Identify which cell holds the provided text, then report its [x, y] central coordinate. 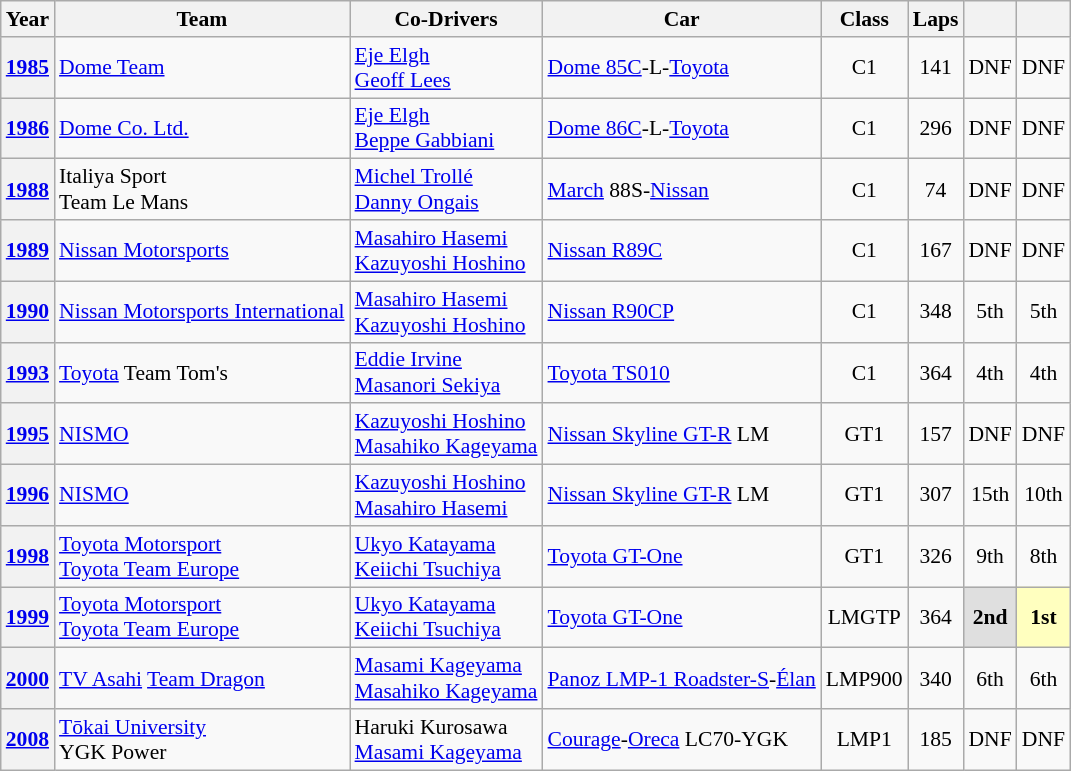
TV Asahi Team Dragon [202, 678]
157 [936, 434]
Laps [936, 19]
Courage-Oreca LC70-YGK [682, 740]
Nissan R90CP [682, 312]
1993 [28, 372]
1985 [28, 68]
Nissan Motorsports International [202, 312]
Eje Elgh Beppe Gabbiani [446, 128]
Year [28, 19]
2008 [28, 740]
2nd [990, 618]
74 [936, 190]
1998 [28, 556]
LMP1 [864, 740]
Co-Drivers [446, 19]
167 [936, 250]
Eje Elgh Geoff Lees [446, 68]
307 [936, 496]
348 [936, 312]
Nissan Motorsports [202, 250]
1995 [28, 434]
LMGTP [864, 618]
Kazuyoshi Hoshino Masahiko Kageyama [446, 434]
15th [990, 496]
Tōkai University YGK Power [202, 740]
Toyota TS010 [682, 372]
1988 [28, 190]
Dome 86C-L-Toyota [682, 128]
Toyota Team Tom's [202, 372]
9th [990, 556]
10th [1044, 496]
1st [1044, 618]
Eddie Irvine Masanori Sekiya [446, 372]
185 [936, 740]
1990 [28, 312]
Haruki Kurosawa Masami Kageyama [446, 740]
Car [682, 19]
Nissan R89C [682, 250]
Michel Trollé Danny Ongais [446, 190]
296 [936, 128]
LMP900 [864, 678]
Dome Co. Ltd. [202, 128]
Italiya Sport Team Le Mans [202, 190]
Dome 85C-L-Toyota [682, 68]
2000 [28, 678]
Panoz LMP-1 Roadster-S-Élan [682, 678]
Kazuyoshi Hoshino Masahiro Hasemi [446, 496]
Masami Kageyama Masahiko Kageyama [446, 678]
Team [202, 19]
141 [936, 68]
326 [936, 556]
1989 [28, 250]
Class [864, 19]
340 [936, 678]
1986 [28, 128]
March 88S-Nissan [682, 190]
8th [1044, 556]
1996 [28, 496]
1999 [28, 618]
Dome Team [202, 68]
